Pinpoint the cell where the given text exists, returning its (X, Y) midpoint coordinate. 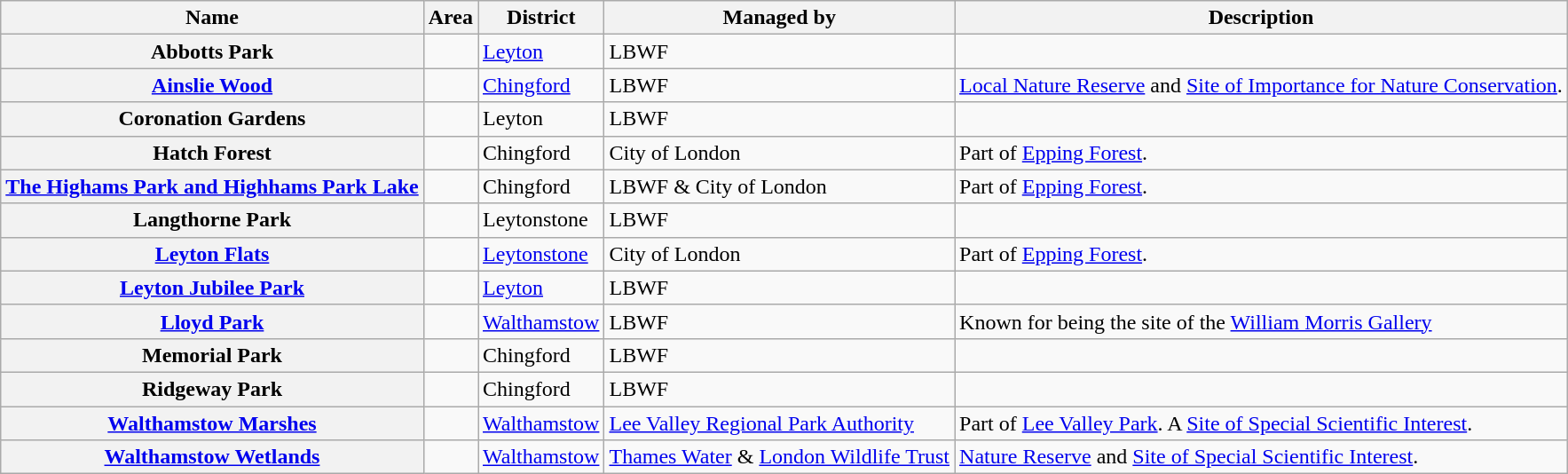
Nature Reserve and Site of Special Scientific Interest. (1262, 457)
Abbotts Park (212, 51)
Langthorne Park (212, 220)
Memorial Park (212, 355)
Ainslie Wood (212, 85)
Lloyd Park (212, 321)
Description (1262, 18)
Managed by (779, 18)
Hatch Forest (212, 153)
Walthamstow Marshes (212, 423)
Name (212, 18)
Walthamstow Wetlands (212, 457)
Area (451, 18)
Leyton Flats (212, 254)
Coronation Gardens (212, 119)
LBWF & City of London (779, 186)
Thames Water & London Wildlife Trust (779, 457)
Known for being the site of the William Morris Gallery (1262, 321)
The Highams Park and Highhams Park Lake (212, 186)
Part of Lee Valley Park. A Site of Special Scientific Interest. (1262, 423)
Leyton Jubilee Park (212, 288)
District (540, 18)
Local Nature Reserve and Site of Importance for Nature Conservation. (1262, 85)
Ridgeway Park (212, 389)
Lee Valley Regional Park Authority (779, 423)
